Capture the cell that displays the provided text and extract its [x, y] central coordinate. 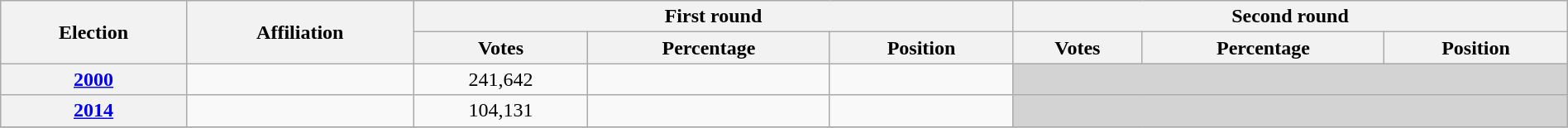
241,642 [500, 79]
Second round [1290, 17]
Affiliation [299, 32]
2000 [94, 79]
104,131 [500, 111]
First round [713, 17]
Election [94, 32]
2014 [94, 111]
